Extract the (x, y) coordinate from the center of the cell holding the provided text.  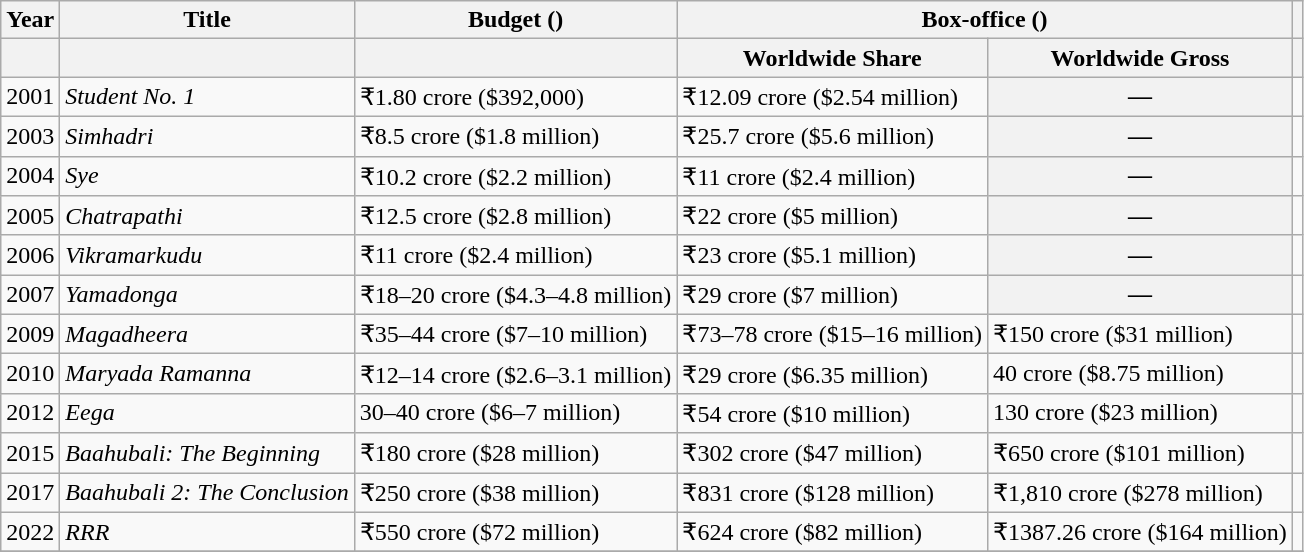
2004 (30, 176)
₹73–78 crore ($15–16 million) (832, 334)
Worldwide Share (832, 58)
Yamadonga (207, 295)
Box-office () (984, 20)
2022 (30, 532)
₹29 crore ($7 million) (832, 295)
₹1,810 crore ($278 million) (1140, 492)
₹12.5 crore ($2.8 million) (516, 216)
₹18–20 crore ($4.3–4.8 million) (516, 295)
₹12–14 crore ($2.6–3.1 million) (516, 374)
₹550 crore ($72 million) (516, 532)
Year (30, 20)
40 crore ($8.75 million) (1140, 374)
₹150 crore ($31 million) (1140, 334)
2003 (30, 136)
Magadheera (207, 334)
₹650 crore ($101 million) (1140, 453)
Vikramarkudu (207, 255)
₹54 crore ($10 million) (832, 413)
Worldwide Gross (1140, 58)
2005 (30, 216)
RRR (207, 532)
Baahubali: The Beginning (207, 453)
₹831 crore ($128 million) (832, 492)
2006 (30, 255)
₹23 crore ($5.1 million) (832, 255)
₹35–44 crore ($7–10 million) (516, 334)
Eega (207, 413)
2001 (30, 97)
2012 (30, 413)
₹1387.26 crore ($164 million) (1140, 532)
2010 (30, 374)
₹22 crore ($5 million) (832, 216)
Simhadri (207, 136)
₹8.5 crore ($1.8 million) (516, 136)
Budget () (516, 20)
₹250 crore ($38 million) (516, 492)
Chatrapathi (207, 216)
₹302 crore ($47 million) (832, 453)
₹180 crore ($28 million) (516, 453)
₹1.80 crore ($392,000) (516, 97)
₹624 crore ($82 million) (832, 532)
₹29 crore ($6.35 million) (832, 374)
Student No. 1 (207, 97)
130 crore ($23 million) (1140, 413)
Maryada Ramanna (207, 374)
2017 (30, 492)
2015 (30, 453)
₹12.09 crore ($2.54 million) (832, 97)
2009 (30, 334)
₹10.2 crore ($2.2 million) (516, 176)
Sye (207, 176)
Baahubali 2: The Conclusion (207, 492)
₹25.7 crore ($5.6 million) (832, 136)
2007 (30, 295)
Title (207, 20)
30–40 crore ($6–7 million) (516, 413)
